Provide the (X, Y) coordinate of the cell's center where the given text is located.  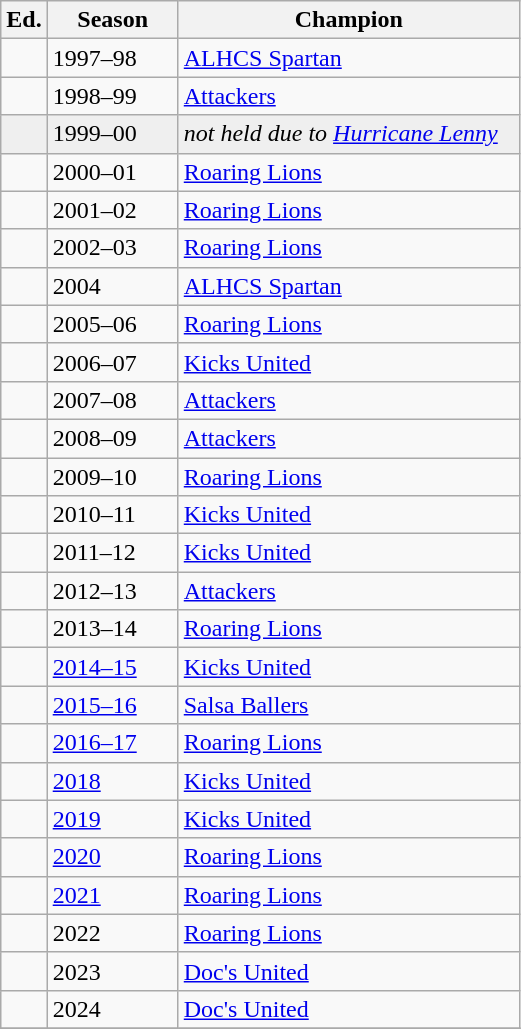
2000–01 (112, 172)
Ed. (24, 20)
Salsa Ballers (348, 705)
2015–16 (112, 705)
2022 (112, 933)
2006–07 (112, 362)
2018 (112, 781)
2001–02 (112, 210)
1998–99 (112, 96)
2008–09 (112, 438)
2012–13 (112, 591)
1999–00 (112, 134)
2021 (112, 895)
2020 (112, 857)
2007–08 (112, 400)
2004 (112, 286)
2014–15 (112, 667)
Season (112, 20)
2002–03 (112, 248)
Champion (348, 20)
2009–10 (112, 477)
2010–11 (112, 515)
2019 (112, 819)
2023 (112, 971)
2013–14 (112, 629)
2024 (112, 1009)
2011–12 (112, 553)
2016–17 (112, 743)
2005–06 (112, 324)
not held due to Hurricane Lenny (348, 134)
1997–98 (112, 58)
